Find where the given text appears and provide that cell's center as [X, Y] coordinate. 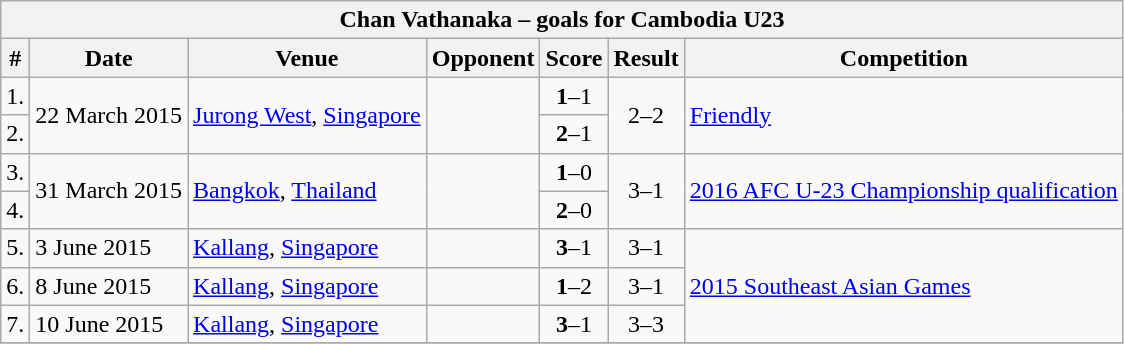
1–1 [574, 96]
31 March 2015 [109, 191]
Chan Vathanaka – goals for Cambodia U23 [562, 20]
4. [16, 210]
7. [16, 324]
1–0 [574, 172]
Jurong West, Singapore [308, 115]
3–3 [646, 324]
Score [574, 58]
2–2 [646, 115]
2–1 [574, 134]
2015 Southeast Asian Games [904, 286]
22 March 2015 [109, 115]
Bangkok, Thailand [308, 191]
2. [16, 134]
8 June 2015 [109, 286]
1–2 [574, 286]
Venue [308, 58]
5. [16, 248]
Friendly [904, 115]
1. [16, 96]
6. [16, 286]
Competition [904, 58]
2016 AFC U-23 Championship qualification [904, 191]
# [16, 58]
2–0 [574, 210]
Result [646, 58]
10 June 2015 [109, 324]
Opponent [483, 58]
Date [109, 58]
3 June 2015 [109, 248]
3. [16, 172]
